Search for the cell housing the specified text and yield its [x, y] center coordinate. 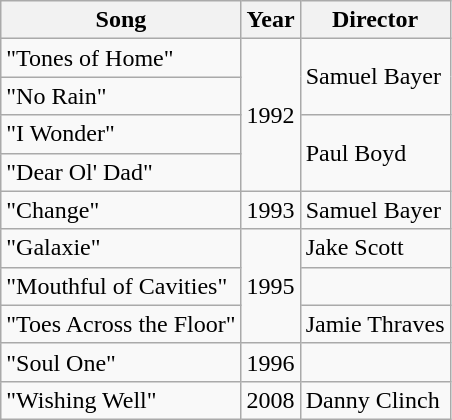
1992 [270, 115]
Song [121, 20]
Jake Scott [375, 248]
"No Rain" [121, 96]
Director [375, 20]
"Dear Ol' Dad" [121, 172]
"Wishing Well" [121, 400]
Danny Clinch [375, 400]
Year [270, 20]
"Toes Across the Floor" [121, 324]
"Change" [121, 210]
"Mouthful of Cavities" [121, 286]
Jamie Thraves [375, 324]
"Tones of Home" [121, 58]
"I Wonder" [121, 134]
2008 [270, 400]
1993 [270, 210]
"Soul One" [121, 362]
Paul Boyd [375, 153]
1995 [270, 286]
"Galaxie" [121, 248]
1996 [270, 362]
